Identify which cell holds the provided text, then report its (x, y) central coordinate. 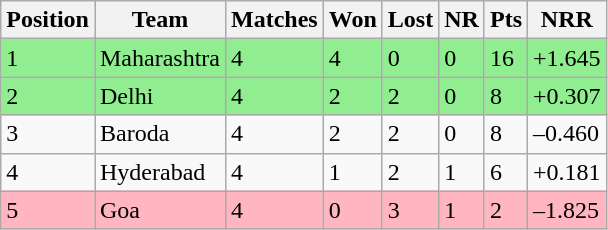
NR (462, 20)
6 (506, 172)
Hyderabad (160, 172)
+0.307 (568, 96)
Goa (160, 210)
Lost (410, 20)
16 (506, 58)
Won (352, 20)
–1.825 (568, 210)
NRR (568, 20)
–0.460 (568, 134)
Baroda (160, 134)
Maharashtra (160, 58)
+1.645 (568, 58)
Delhi (160, 96)
5 (48, 210)
+0.181 (568, 172)
Pts (506, 20)
Position (48, 20)
Matches (275, 20)
Team (160, 20)
